Return [x, y] of the center of cell containing provided text 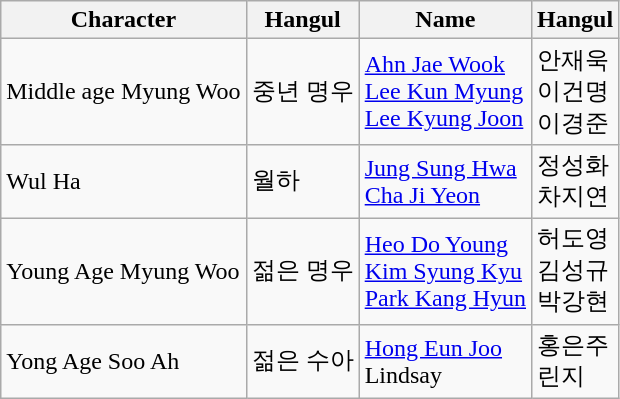
Middle age Myung Woo [124, 92]
Hong Eun JooLindsay [445, 361]
홍은주린지 [576, 361]
중년 명우 [302, 92]
Name [445, 20]
젊은 수아 [302, 361]
Wul Ha [124, 181]
Character [124, 20]
Ahn Jae WookLee Kun MyungLee Kyung Joon [445, 92]
허도영김성규박강현 [576, 271]
젊은 명우 [302, 271]
정성화차지연 [576, 181]
Jung Sung HwaCha Ji Yeon [445, 181]
Yong Age Soo Ah [124, 361]
Young Age Myung Woo [124, 271]
월하 [302, 181]
안재욱이건명이경준 [576, 92]
Heo Do YoungKim Syung KyuPark Kang Hyun [445, 271]
